Locate the cell with the specified text and output its [x, y] center coordinate. 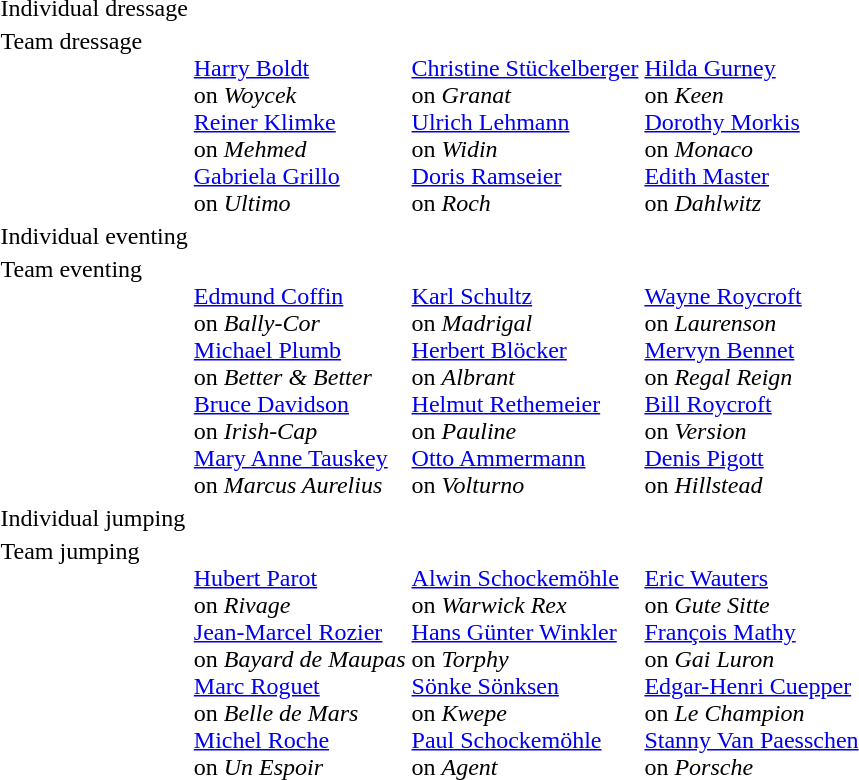
Christine Stückelberger on Granat Ulrich Lehmann on Widin Doris Ramseier on Roch [525, 122]
Harry Boldt on Woycek Reiner Klimke on Mehmed Gabriela Grillo on Ultimo [300, 122]
Edmund Coffin on Bally-Cor Michael Plumb on Better & Better Bruce Davidson on Irish-Cap Mary Anne Tauskey on Marcus Aurelius [300, 377]
Karl Schultz on Madrigal Herbert Blöcker on Albrant Helmut Rethemeier on Pauline Otto Ammermann on Volturno [525, 377]
